Return the (x, y) coordinate for the center point of the cell that contains the specified text.  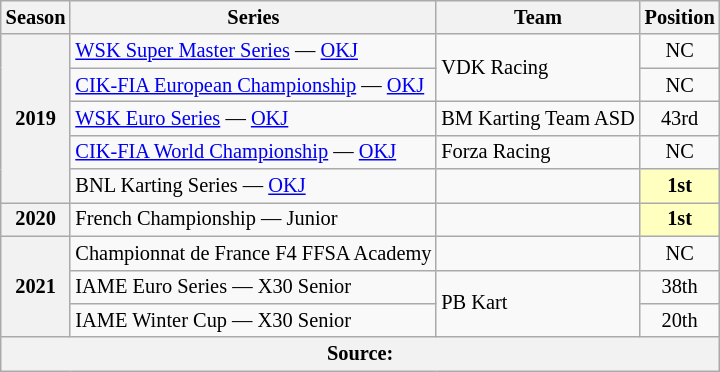
2020 (36, 219)
Championnat de France F4 FFSA Academy (253, 253)
BM Karting Team ASD (538, 118)
43rd (680, 118)
IAME Winter Cup — X30 Senior (253, 320)
WSK Euro Series — OKJ (253, 118)
Forza Racing (538, 152)
IAME Euro Series — X30 Senior (253, 287)
Team (538, 17)
BNL Karting Series — OKJ (253, 186)
Source: (360, 354)
CIK-FIA European Championship — OKJ (253, 85)
CIK-FIA World Championship — OKJ (253, 152)
20th (680, 320)
2019 (36, 118)
Position (680, 17)
Series (253, 17)
WSK Super Master Series — OKJ (253, 51)
38th (680, 287)
French Championship — Junior (253, 219)
2021 (36, 286)
VDK Racing (538, 68)
PB Kart (538, 304)
Season (36, 17)
